Extract the (X, Y) coordinate from the center of the cell holding the provided text.  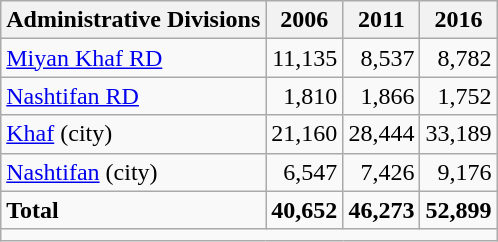
1,752 (458, 96)
Total (134, 210)
Khaf (city) (134, 134)
46,273 (382, 210)
21,160 (304, 134)
2011 (382, 20)
40,652 (304, 210)
2016 (458, 20)
7,426 (382, 172)
8,782 (458, 58)
Nashtifan RD (134, 96)
Miyan Khaf RD (134, 58)
11,135 (304, 58)
1,810 (304, 96)
52,899 (458, 210)
1,866 (382, 96)
Administrative Divisions (134, 20)
28,444 (382, 134)
9,176 (458, 172)
2006 (304, 20)
6,547 (304, 172)
Nashtifan (city) (134, 172)
33,189 (458, 134)
8,537 (382, 58)
